From the cell containing the given text, extract its center point as (X, Y) coordinate. 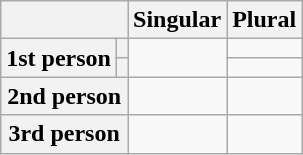
1st person (59, 58)
3rd person (64, 134)
Plural (264, 20)
2nd person (64, 96)
Singular (178, 20)
